Scan for the cell matching the given text and deliver its [x, y] coordinate at center. 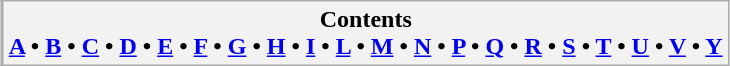
ContentsA • B • C • D • E • F • G • H • I • L • M • N • P • Q • R • S • T • U • V • Y [366, 34]
